Provide the (x, y) coordinate of the cell's center where the given text is located.  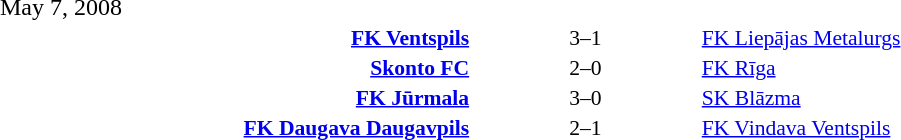
2–0 (586, 68)
3–1 (586, 38)
3–0 (586, 98)
